From the cell containing the given text, extract its center point as [X, Y] coordinate. 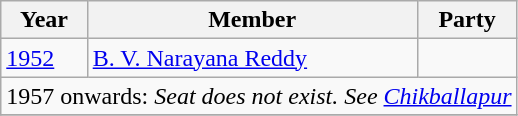
Party [467, 20]
1952 [44, 58]
Member [252, 20]
Year [44, 20]
1957 onwards: Seat does not exist. See Chikballapur [259, 96]
B. V. Narayana Reddy [252, 58]
